Determine the (X, Y) coordinate at the center of the cell enclosing the given text.  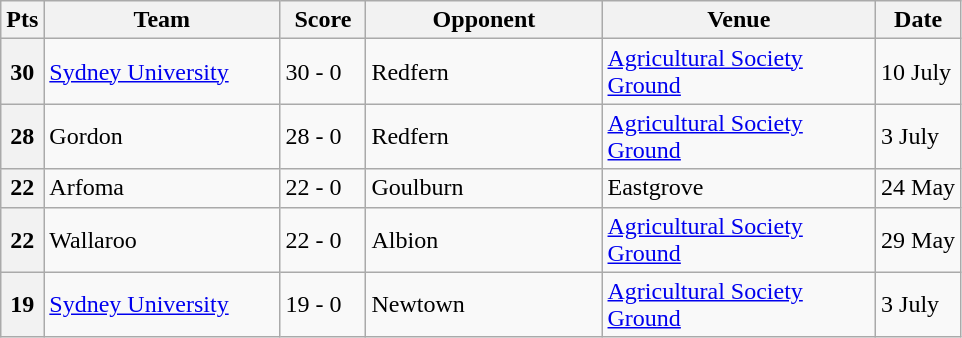
24 May (918, 188)
Venue (739, 20)
30 - 0 (323, 72)
10 July (918, 72)
Score (323, 20)
Date (918, 20)
28 - 0 (323, 136)
19 (22, 304)
28 (22, 136)
Gordon (162, 136)
Wallaroo (162, 240)
Pts (22, 20)
Eastgrove (739, 188)
Newtown (484, 304)
Albion (484, 240)
30 (22, 72)
Goulburn (484, 188)
19 - 0 (323, 304)
Opponent (484, 20)
Arfoma (162, 188)
Team (162, 20)
29 May (918, 240)
